Detect which cell encompasses the target text, then output its (X, Y) center coordinate. 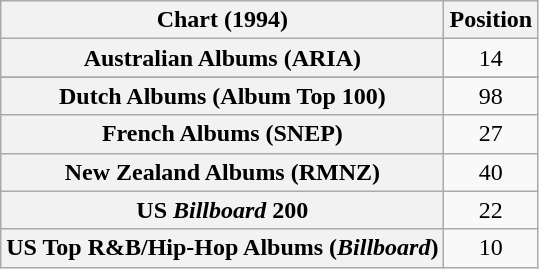
Australian Albums (ARIA) (222, 58)
US Top R&B/Hip-Hop Albums (Billboard) (222, 248)
French Albums (SNEP) (222, 134)
98 (491, 96)
New Zealand Albums (RMNZ) (222, 172)
10 (491, 248)
US Billboard 200 (222, 210)
14 (491, 58)
Chart (1994) (222, 20)
40 (491, 172)
22 (491, 210)
Position (491, 20)
27 (491, 134)
Dutch Albums (Album Top 100) (222, 96)
